Pinpoint the cell where the given text exists, returning its [X, Y] midpoint coordinate. 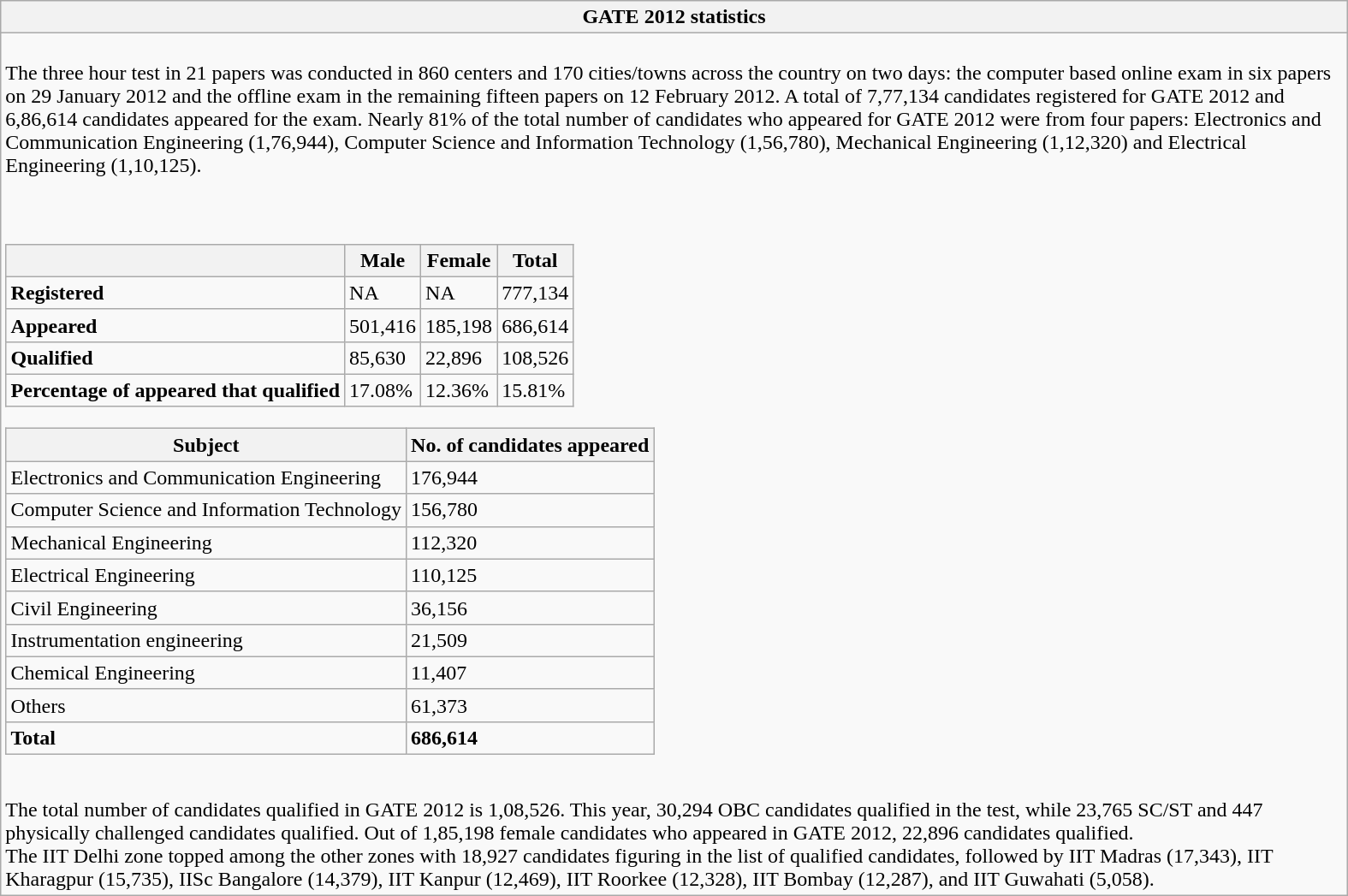
Qualified [175, 358]
Chemical Engineering [205, 673]
112,320 [531, 543]
36,156 [531, 608]
156,780 [531, 510]
Percentage of appeared that qualified [175, 390]
501,416 [383, 325]
85,630 [383, 358]
17.08% [383, 390]
110,125 [531, 575]
Computer Science and Information Technology [205, 510]
Appeared [175, 325]
185,198 [459, 325]
No. of candidates appeared [531, 445]
176,944 [531, 478]
Mechanical Engineering [205, 543]
21,509 [531, 640]
777,134 [536, 293]
Civil Engineering [205, 608]
Female [459, 260]
Subject [205, 445]
Others [205, 705]
108,526 [536, 358]
Electrical Engineering [205, 575]
12.36% [459, 390]
Registered [175, 293]
15.81% [536, 390]
GATE 2012 statistics [674, 17]
22,896 [459, 358]
11,407 [531, 673]
Male [383, 260]
Instrumentation engineering [205, 640]
61,373 [531, 705]
Electronics and Communication Engineering [205, 478]
